For the text-containing cell, return its midpoint in [X, Y] coordinate format. 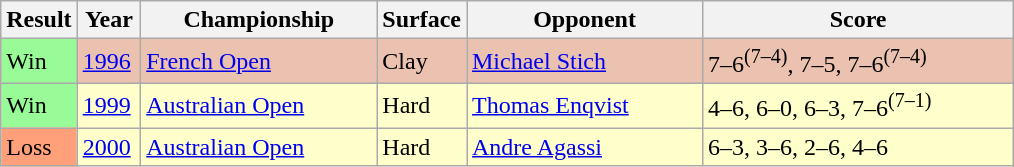
Andre Agassi [584, 147]
Surface [422, 20]
Clay [422, 62]
6–3, 3–6, 2–6, 4–6 [858, 147]
Opponent [584, 20]
4–6, 6–0, 6–3, 7–6(7–1) [858, 106]
Result [39, 20]
2000 [109, 147]
7–6(7–4), 7–5, 7–6(7–4) [858, 62]
Championship [259, 20]
Thomas Enqvist [584, 106]
Score [858, 20]
Michael Stich [584, 62]
Year [109, 20]
Loss [39, 147]
French Open [259, 62]
1999 [109, 106]
1996 [109, 62]
